Detect which cell encompasses the target text, then output its [X, Y] center coordinate. 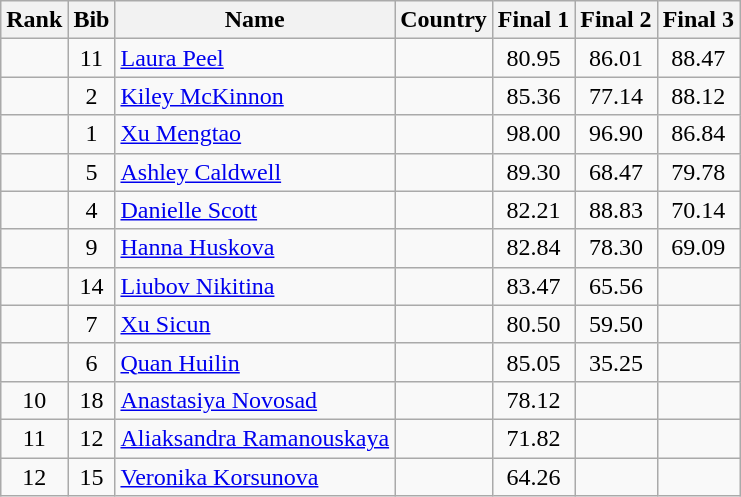
Anastasiya Novosad [255, 400]
89.30 [533, 172]
85.36 [533, 96]
1 [92, 134]
15 [92, 477]
77.14 [616, 96]
68.47 [616, 172]
Hanna Huskova [255, 248]
Bib [92, 20]
80.95 [533, 58]
70.14 [698, 210]
69.09 [698, 248]
Laura Peel [255, 58]
71.82 [533, 438]
18 [92, 400]
80.50 [533, 324]
78.12 [533, 400]
88.47 [698, 58]
Veronika Korsunova [255, 477]
9 [92, 248]
86.84 [698, 134]
Country [444, 20]
Final 1 [533, 20]
Xu Sicun [255, 324]
79.78 [698, 172]
7 [92, 324]
5 [92, 172]
6 [92, 362]
Ashley Caldwell [255, 172]
64.26 [533, 477]
Danielle Scott [255, 210]
10 [34, 400]
Name [255, 20]
4 [92, 210]
59.50 [616, 324]
88.12 [698, 96]
Final 2 [616, 20]
96.90 [616, 134]
Final 3 [698, 20]
Aliaksandra Ramanouskaya [255, 438]
78.30 [616, 248]
Rank [34, 20]
Kiley McKinnon [255, 96]
83.47 [533, 286]
86.01 [616, 58]
88.83 [616, 210]
85.05 [533, 362]
Xu Mengtao [255, 134]
82.84 [533, 248]
82.21 [533, 210]
Quan Huilin [255, 362]
Liubov Nikitina [255, 286]
35.25 [616, 362]
98.00 [533, 134]
14 [92, 286]
65.56 [616, 286]
2 [92, 96]
